Pinpoint the cell where the given text exists, returning its (X, Y) midpoint coordinate. 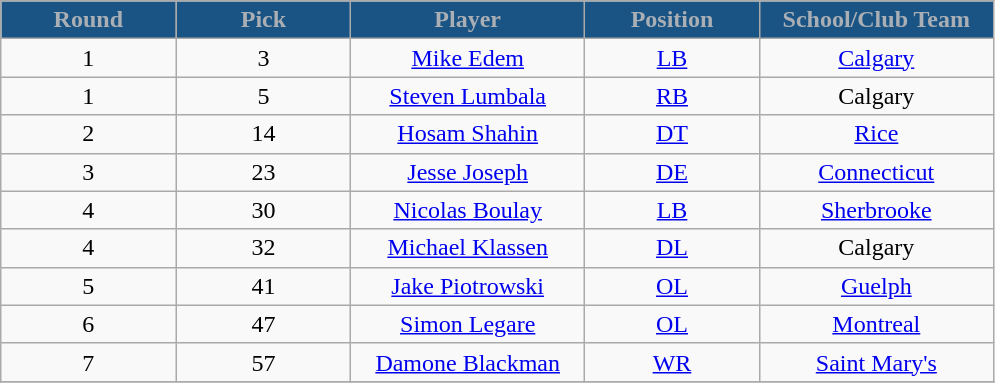
Steven Lumbala (468, 96)
Pick (264, 20)
7 (88, 362)
RB (672, 96)
32 (264, 248)
41 (264, 286)
Montreal (877, 324)
Connecticut (877, 172)
Sherbrooke (877, 210)
23 (264, 172)
DT (672, 134)
Simon Legare (468, 324)
Michael Klassen (468, 248)
School/Club Team (877, 20)
Hosam Shahin (468, 134)
WR (672, 362)
Rice (877, 134)
Mike Edem (468, 58)
Nicolas Boulay (468, 210)
Round (88, 20)
Player (468, 20)
Position (672, 20)
30 (264, 210)
Damone Blackman (468, 362)
Jesse Joseph (468, 172)
DE (672, 172)
Saint Mary's (877, 362)
Jake Piotrowski (468, 286)
Guelph (877, 286)
47 (264, 324)
2 (88, 134)
57 (264, 362)
DL (672, 248)
6 (88, 324)
14 (264, 134)
